Output the (x, y) coordinate of the center of the cell containing the given text.  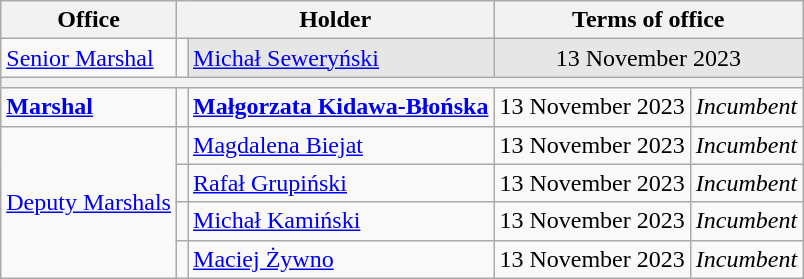
Terms of office (648, 20)
Michał Seweryński (341, 58)
Deputy Marshals (89, 202)
Michał Kamiński (341, 221)
Marshal (89, 107)
Senior Marshal (89, 58)
Holder (334, 20)
Magdalena Biejat (341, 145)
Małgorzata Kidawa-Błońska (341, 107)
Office (89, 20)
Rafał Grupiński (341, 183)
Maciej Żywno (341, 259)
